Extract the [X, Y] coordinate from the center of the cell holding the provided text.  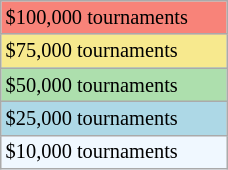
$50,000 tournaments [114, 85]
$10,000 tournaments [114, 152]
$100,000 tournaments [114, 17]
$25,000 tournaments [114, 118]
$75,000 tournaments [114, 51]
